Extract the (X, Y) coordinate from the center of the cell holding the provided text.  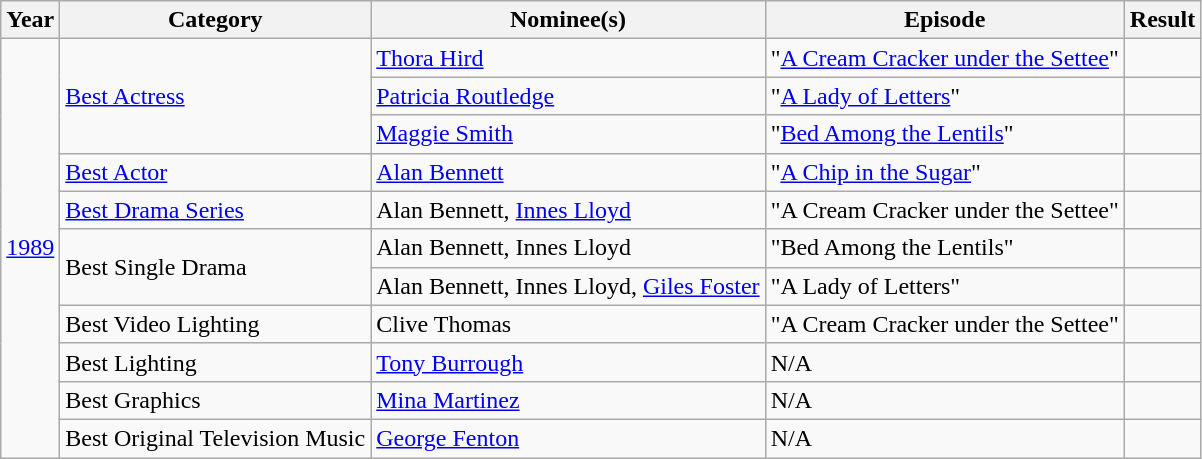
Best Single Drama (216, 267)
Best Video Lighting (216, 324)
Mina Martinez (568, 400)
Best Actress (216, 96)
Clive Thomas (568, 324)
Best Actor (216, 172)
"A Chip in the Sugar" (944, 172)
Thora Hird (568, 58)
Episode (944, 20)
Nominee(s) (568, 20)
Result (1162, 20)
Best Original Television Music (216, 438)
1989 (30, 248)
Maggie Smith (568, 134)
Category (216, 20)
George Fenton (568, 438)
Best Drama Series (216, 210)
Best Lighting (216, 362)
Best Graphics (216, 400)
Year (30, 20)
Tony Burrough (568, 362)
Alan Bennett (568, 172)
Patricia Routledge (568, 96)
Alan Bennett, Innes Lloyd, Giles Foster (568, 286)
